Detect which cell encompasses the target text, then output its [X, Y] center coordinate. 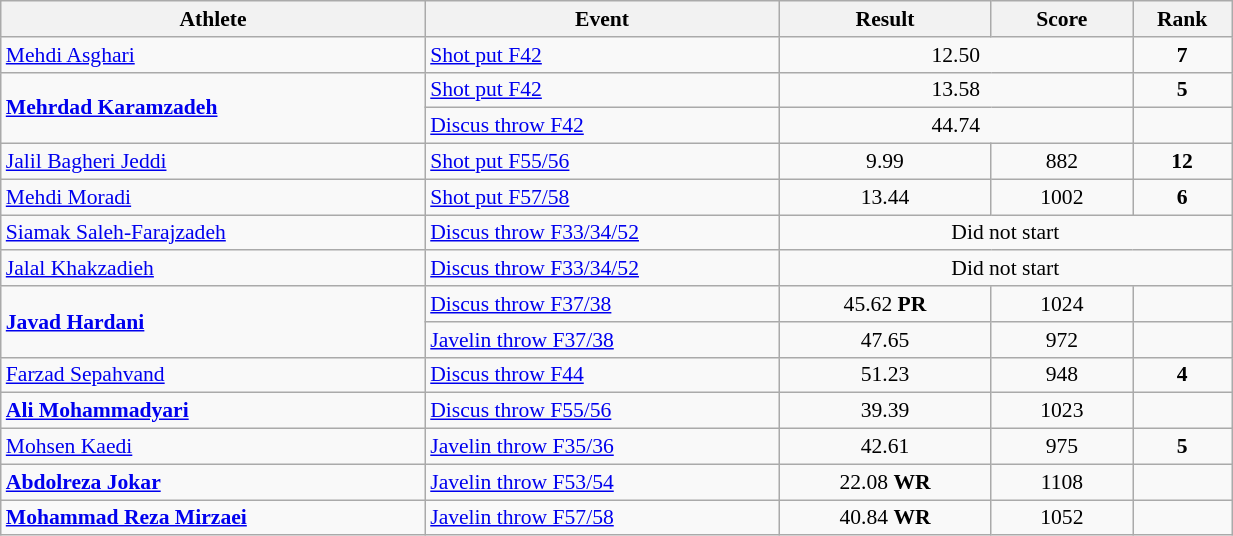
Athlete [213, 19]
22.08 WR [885, 482]
Event [602, 19]
Mohammad Reza Mirzaei [213, 518]
Javelin throw F37/38 [602, 340]
Javelin throw F53/54 [602, 482]
Discus throw F44 [602, 375]
Result [885, 19]
Jalil Bagheri Jeddi [213, 162]
Discus throw F42 [602, 126]
Javelin throw F57/58 [602, 518]
Discus throw F37/38 [602, 304]
4 [1182, 375]
Javad Hardani [213, 322]
9.99 [885, 162]
Discus throw F55/56 [602, 411]
Mehrdad Karamzadeh [213, 108]
Shot put F55/56 [602, 162]
40.84 WR [885, 518]
1024 [1062, 304]
882 [1062, 162]
Mehdi Asghari [213, 55]
51.23 [885, 375]
1108 [1062, 482]
Jalal Khakzadieh [213, 269]
13.44 [885, 197]
39.39 [885, 411]
Abdolreza Jokar [213, 482]
44.74 [956, 126]
47.65 [885, 340]
12 [1182, 162]
Shot put F57/58 [602, 197]
Ali Mohammadyari [213, 411]
45.62 PR [885, 304]
12.50 [956, 55]
Farzad Sepahvand [213, 375]
Mehdi Moradi [213, 197]
948 [1062, 375]
13.58 [956, 90]
Siamak Saleh-Farajzadeh [213, 233]
975 [1062, 447]
1052 [1062, 518]
Score [1062, 19]
Javelin throw F35/36 [602, 447]
1023 [1062, 411]
6 [1182, 197]
7 [1182, 55]
Mohsen Kaedi [213, 447]
1002 [1062, 197]
42.61 [885, 447]
Rank [1182, 19]
972 [1062, 340]
